Provide the (x, y) coordinate of the cell's center where the given text is located.  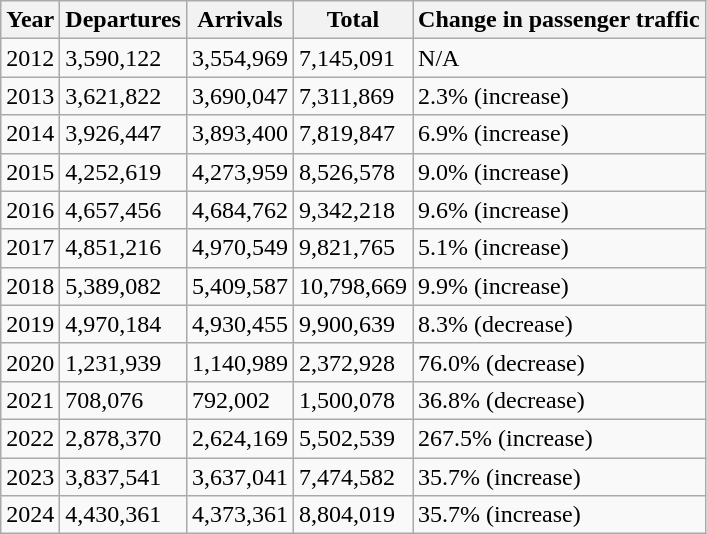
76.0% (decrease) (560, 362)
2014 (30, 134)
2,878,370 (124, 438)
7,145,091 (352, 58)
Total (352, 20)
9,900,639 (352, 324)
2,372,928 (352, 362)
2023 (30, 477)
2019 (30, 324)
5,409,587 (240, 286)
708,076 (124, 400)
5,389,082 (124, 286)
5,502,539 (352, 438)
4,970,184 (124, 324)
Change in passenger traffic (560, 20)
2024 (30, 515)
1,140,989 (240, 362)
4,430,361 (124, 515)
4,851,216 (124, 248)
3,590,122 (124, 58)
7,819,847 (352, 134)
8,804,019 (352, 515)
2016 (30, 210)
3,893,400 (240, 134)
2.3% (increase) (560, 96)
9.0% (increase) (560, 172)
3,690,047 (240, 96)
7,474,582 (352, 477)
4,373,361 (240, 515)
3,926,447 (124, 134)
3,837,541 (124, 477)
2018 (30, 286)
2020 (30, 362)
9.6% (increase) (560, 210)
Departures (124, 20)
792,002 (240, 400)
6.9% (increase) (560, 134)
36.8% (decrease) (560, 400)
7,311,869 (352, 96)
267.5% (increase) (560, 438)
4,684,762 (240, 210)
4,657,456 (124, 210)
2022 (30, 438)
3,637,041 (240, 477)
Year (30, 20)
N/A (560, 58)
2017 (30, 248)
9,821,765 (352, 248)
Arrivals (240, 20)
4,970,549 (240, 248)
2013 (30, 96)
2,624,169 (240, 438)
4,252,619 (124, 172)
4,273,959 (240, 172)
10,798,669 (352, 286)
8.3% (decrease) (560, 324)
3,554,969 (240, 58)
3,621,822 (124, 96)
8,526,578 (352, 172)
5.1% (increase) (560, 248)
2015 (30, 172)
1,231,939 (124, 362)
9.9% (increase) (560, 286)
2021 (30, 400)
2012 (30, 58)
4,930,455 (240, 324)
1,500,078 (352, 400)
9,342,218 (352, 210)
